Provide the (x, y) coordinate of the cell's center where the given text is located.  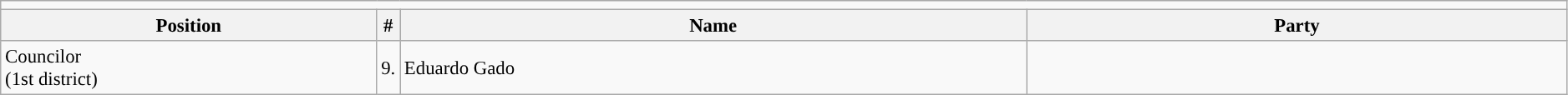
# (388, 26)
Councilor(1st district) (189, 68)
Position (189, 26)
Eduardo Gado (713, 68)
Party (1297, 26)
Name (713, 26)
9. (388, 68)
